Extract the (x, y) coordinate from the center of the cell holding the provided text.  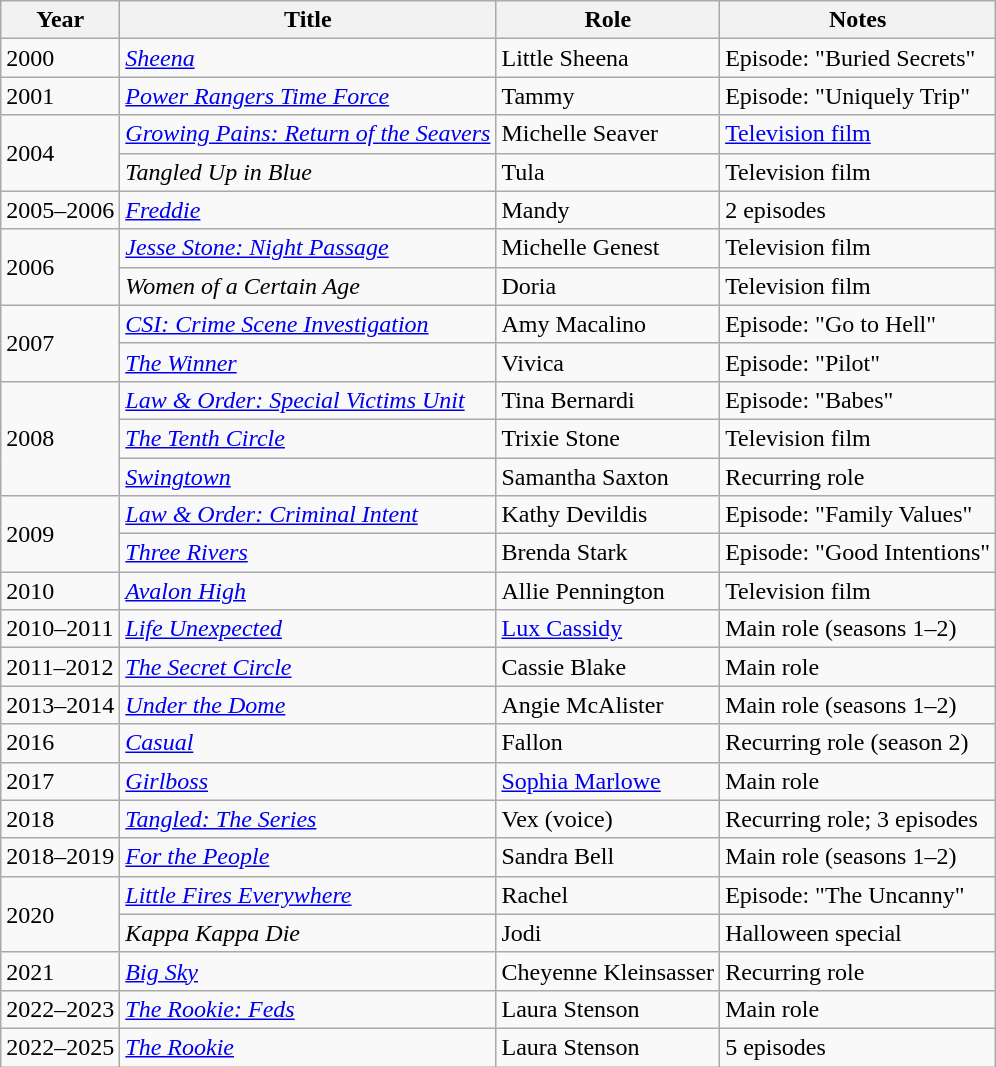
2007 (60, 343)
Big Sky (308, 971)
2006 (60, 267)
2022–2023 (60, 1009)
Michelle Seaver (608, 134)
The Rookie: Feds (308, 1009)
Lux Cassidy (608, 629)
Halloween special (858, 933)
The Tenth Circle (308, 438)
Episode: "Uniquely Trip" (858, 96)
Episode: "Family Values" (858, 515)
Avalon High (308, 591)
Brenda Stark (608, 553)
Trixie Stone (608, 438)
2021 (60, 971)
2018 (60, 819)
The Winner (308, 362)
2008 (60, 438)
2010 (60, 591)
2020 (60, 914)
Sandra Bell (608, 857)
Episode: "Babes" (858, 400)
2013–2014 (60, 705)
2017 (60, 781)
Vivica (608, 362)
Women of a Certain Age (308, 286)
Cheyenne Kleinsasser (608, 971)
Little Sheena (608, 58)
2009 (60, 534)
5 episodes (858, 1047)
Casual (308, 743)
Girlboss (308, 781)
Power Rangers Time Force (308, 96)
Tangled Up in Blue (308, 172)
The Secret Circle (308, 667)
2022–2025 (60, 1047)
Tula (608, 172)
Kappa Kappa Die (308, 933)
Under the Dome (308, 705)
Jesse Stone: Night Passage (308, 248)
2004 (60, 153)
Amy Macalino (608, 324)
CSI: Crime Scene Investigation (308, 324)
Jodi (608, 933)
Fallon (608, 743)
Cassie Blake (608, 667)
2010–2011 (60, 629)
Sheena (308, 58)
Law & Order: Criminal Intent (308, 515)
Year (60, 20)
Law & Order: Special Victims Unit (308, 400)
Tangled: The Series (308, 819)
Tammy (608, 96)
Michelle Genest (608, 248)
Mandy (608, 210)
Doria (608, 286)
Kathy Devildis (608, 515)
Growing Pains: Return of the Seavers (308, 134)
Angie McAlister (608, 705)
Title (308, 20)
Life Unexpected (308, 629)
Recurring role; 3 episodes (858, 819)
Allie Pennington (608, 591)
2 episodes (858, 210)
Episode: "Good Intentions" (858, 553)
2000 (60, 58)
Sophia Marlowe (608, 781)
2001 (60, 96)
Episode: "Pilot" (858, 362)
Little Fires Everywhere (308, 895)
2018–2019 (60, 857)
Episode: "Go to Hell" (858, 324)
Role (608, 20)
Recurring role (season 2) (858, 743)
Episode: "Buried Secrets" (858, 58)
Episode: "The Uncanny" (858, 895)
Samantha Saxton (608, 477)
2016 (60, 743)
2011–2012 (60, 667)
The Rookie (308, 1047)
Notes (858, 20)
Freddie (308, 210)
Tina Bernardi (608, 400)
2005–2006 (60, 210)
Swingtown (308, 477)
Vex (voice) (608, 819)
For the People (308, 857)
Rachel (608, 895)
Three Rivers (308, 553)
